Find where the given text appears and provide that cell's center as (X, Y) coordinate. 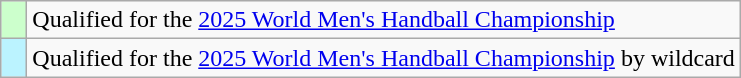
Qualified for the 2025 World Men's Handball Championship (384, 20)
Qualified for the 2025 World Men's Handball Championship by wildcard (384, 58)
